For the text-containing cell, return its midpoint in [x, y] coordinate format. 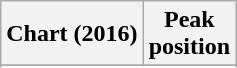
Peak position [189, 34]
Chart (2016) [72, 34]
